Provide the [X, Y] coordinate of the cell's center where the given text is located.  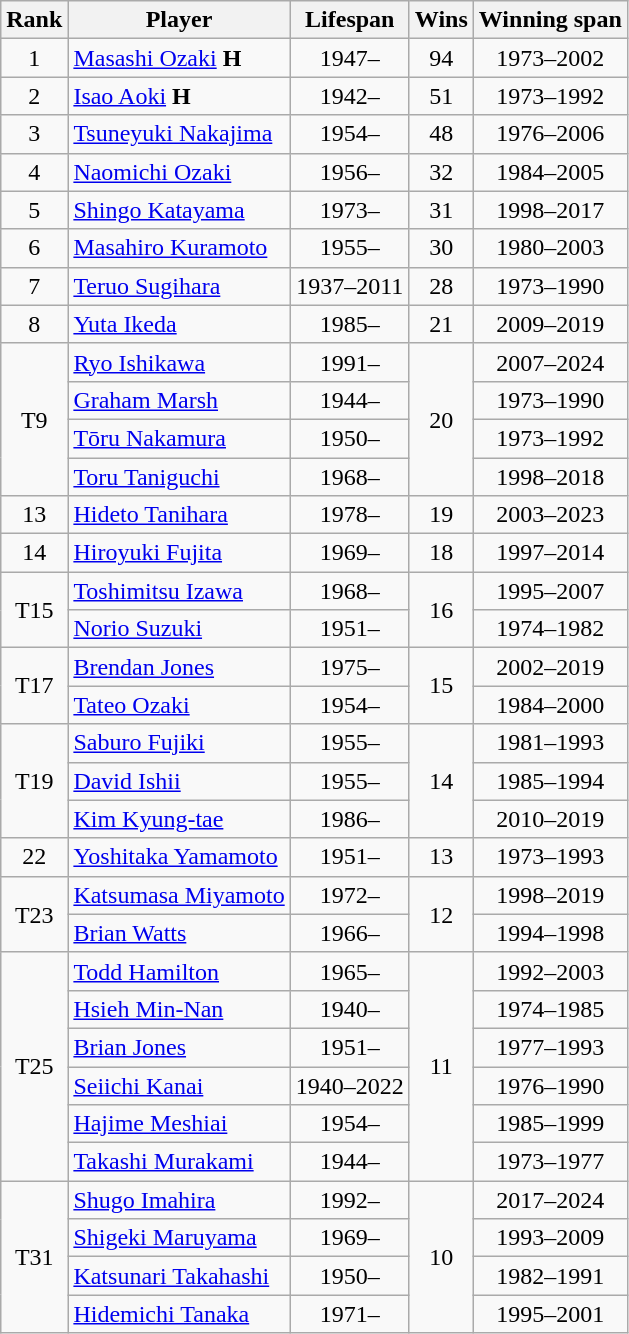
1 [34, 58]
2009–2019 [550, 324]
2002–2019 [550, 667]
1966– [350, 933]
Toshimitsu Izawa [179, 591]
T19 [34, 781]
1977–1993 [550, 1047]
Takashi Murakami [179, 1162]
Lifespan [350, 20]
2010–2019 [550, 819]
8 [34, 324]
18 [441, 553]
Brian Watts [179, 933]
7 [34, 286]
20 [441, 419]
Seiichi Kanai [179, 1085]
Winning span [550, 20]
1985–1999 [550, 1124]
48 [441, 134]
Naomichi Ozaki [179, 172]
32 [441, 172]
1972– [350, 895]
Norio Suzuki [179, 629]
David Ishii [179, 781]
1974–1985 [550, 1009]
1993–2009 [550, 1238]
Tateo Ozaki [179, 705]
10 [441, 1257]
31 [441, 210]
Brendan Jones [179, 667]
1982–1991 [550, 1276]
1940– [350, 1009]
1994–1998 [550, 933]
1973–2002 [550, 58]
1976–2006 [550, 134]
1973–1977 [550, 1162]
Kim Kyung-tae [179, 819]
Toru Taniguchi [179, 477]
Katsunari Takahashi [179, 1276]
Rank [34, 20]
T9 [34, 419]
1992–2003 [550, 971]
1985– [350, 324]
1956– [350, 172]
1984–2005 [550, 172]
Tsuneyuki Nakajima [179, 134]
1975– [350, 667]
22 [34, 857]
Todd Hamilton [179, 971]
1973–1993 [550, 857]
1978– [350, 515]
1995–2007 [550, 591]
1940–2022 [350, 1085]
Masahiro Kuramoto [179, 248]
30 [441, 248]
Shigeki Maruyama [179, 1238]
1995–2001 [550, 1314]
Tōru Nakamura [179, 438]
Ryo Ishikawa [179, 362]
Yuta Ikeda [179, 324]
19 [441, 515]
1984–2000 [550, 705]
15 [441, 686]
1997–2014 [550, 553]
Saburo Fujiki [179, 743]
Hsieh Min-Nan [179, 1009]
3 [34, 134]
1992– [350, 1200]
Brian Jones [179, 1047]
T15 [34, 610]
Hidemichi Tanaka [179, 1314]
94 [441, 58]
1998–2017 [550, 210]
Shugo Imahira [179, 1200]
Hajime Meshiai [179, 1124]
Shingo Katayama [179, 210]
Wins [441, 20]
16 [441, 610]
1991– [350, 362]
28 [441, 286]
2003–2023 [550, 515]
T23 [34, 914]
T17 [34, 686]
Hiroyuki Fujita [179, 553]
2017–2024 [550, 1200]
1980–2003 [550, 248]
2 [34, 96]
1986– [350, 819]
Player [179, 20]
1965– [350, 971]
51 [441, 96]
6 [34, 248]
T31 [34, 1257]
Graham Marsh [179, 400]
1942– [350, 96]
1981–1993 [550, 743]
12 [441, 914]
Teruo Sugihara [179, 286]
1937–2011 [350, 286]
1976–1990 [550, 1085]
Yoshitaka Yamamoto [179, 857]
1998–2019 [550, 895]
1947– [350, 58]
Hideto Tanihara [179, 515]
1973– [350, 210]
1985–1994 [550, 781]
1998–2018 [550, 477]
2007–2024 [550, 362]
5 [34, 210]
11 [441, 1066]
4 [34, 172]
T25 [34, 1066]
Katsumasa Miyamoto [179, 895]
Isao Aoki H [179, 96]
1974–1982 [550, 629]
Masashi Ozaki H [179, 58]
1971– [350, 1314]
21 [441, 324]
